Detect which cell encompasses the target text, then output its [x, y] center coordinate. 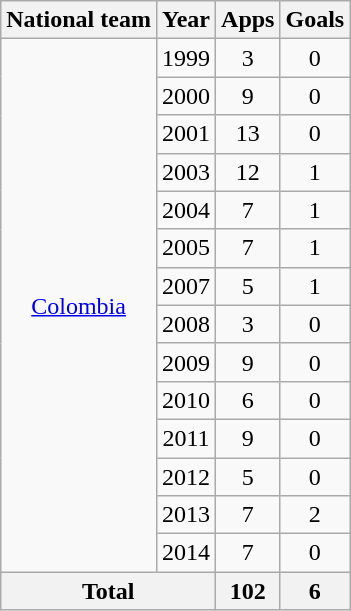
2010 [186, 400]
Total [108, 591]
2013 [186, 515]
2011 [186, 438]
2012 [186, 477]
2000 [186, 96]
Apps [248, 20]
Colombia [79, 306]
2008 [186, 324]
Goals [315, 20]
2003 [186, 172]
2014 [186, 553]
2 [315, 515]
13 [248, 134]
1999 [186, 58]
2005 [186, 248]
2004 [186, 210]
National team [79, 20]
2007 [186, 286]
2001 [186, 134]
2009 [186, 362]
102 [248, 591]
Year [186, 20]
12 [248, 172]
